From the cell containing the given text, extract its center point as [x, y] coordinate. 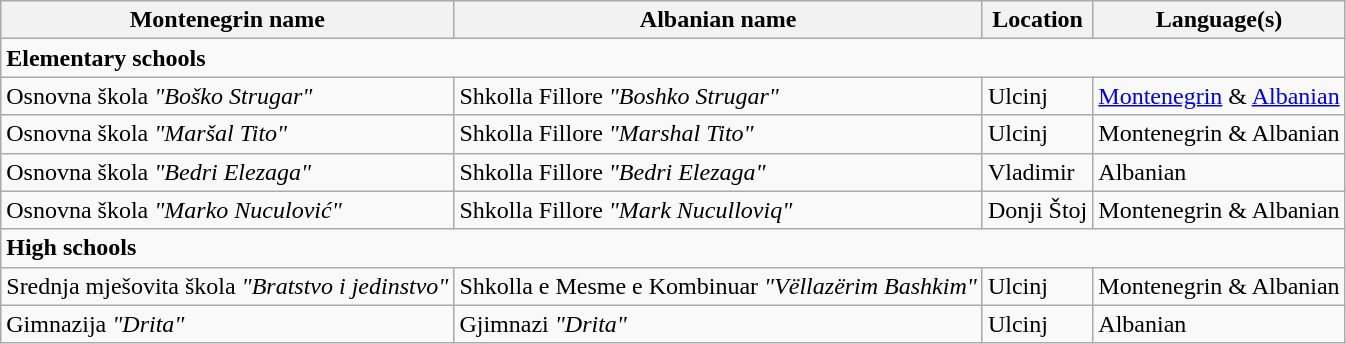
Location [1037, 20]
Gimnazija "Drita" [228, 324]
Vladimir [1037, 172]
Shkolla e Mesme e Kombinuar "Vëllazërim Bashkim" [718, 286]
Osnovna škola "Bedri Elezaga" [228, 172]
Shkolla Fillore "Mark Nuculloviq" [718, 210]
Elementary schools [673, 58]
Shkolla Fillore "Boshko Strugar" [718, 96]
Osnovna škola "Marko Nuculović" [228, 210]
Shkolla Fillore "Marshal Tito" [718, 134]
Srednja mješovita škola "Bratstvo i jedinstvo" [228, 286]
High schools [673, 248]
Osnovna škola "Boško Strugar" [228, 96]
Osnovna škola "Maršal Tito" [228, 134]
Language(s) [1219, 20]
Montenegrin name [228, 20]
Albanian name [718, 20]
Shkolla Fillore "Bedri Elezaga" [718, 172]
Gjimnazi "Drita" [718, 324]
Donji Štoj [1037, 210]
